Determine the (x, y) coordinate at the center of the cell enclosing the given text.  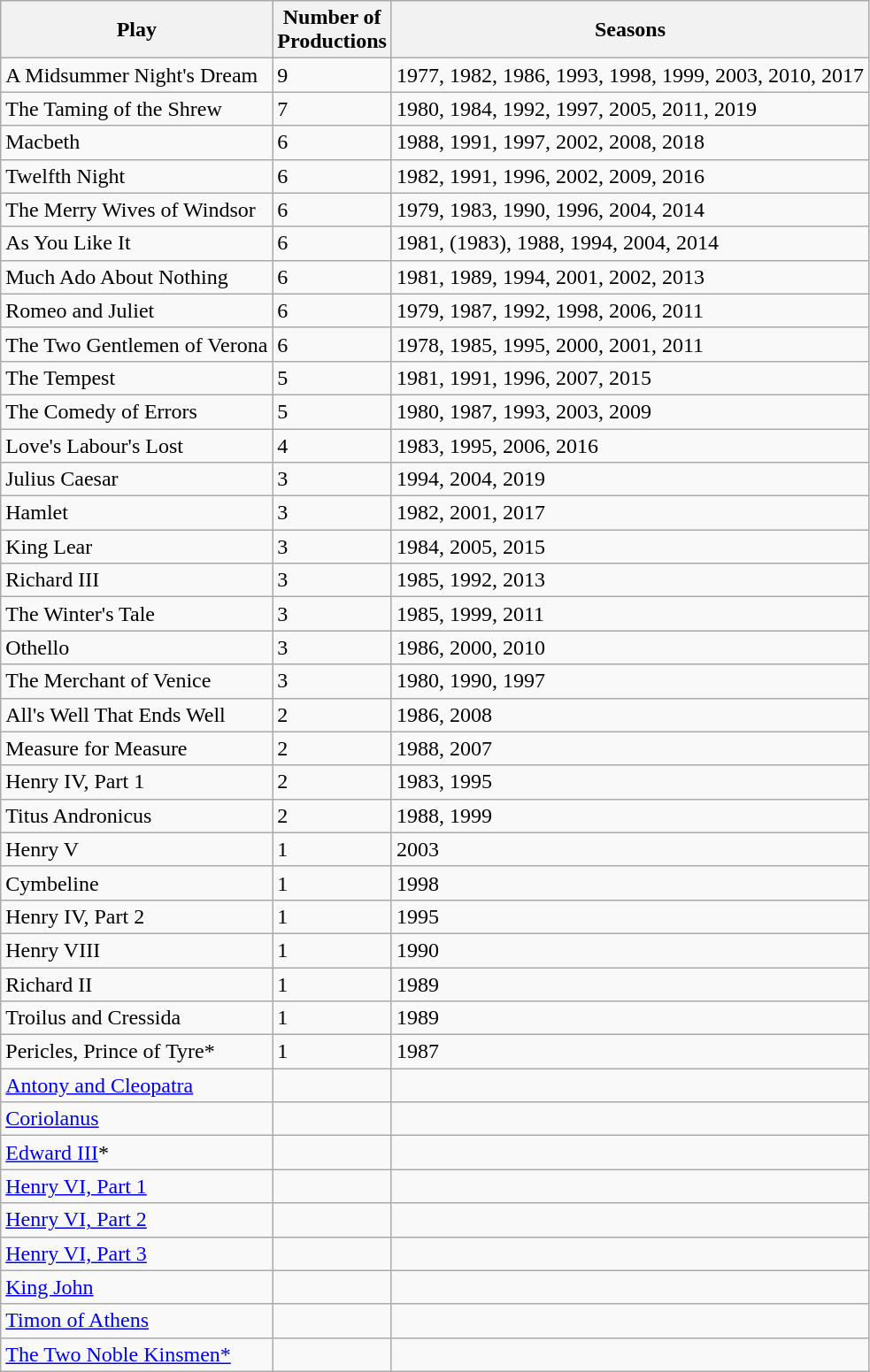
1988, 1999 (630, 816)
The Comedy of Errors (136, 411)
The Winter's Tale (136, 614)
1981, (1983), 1988, 1994, 2004, 2014 (630, 243)
1985, 1992, 2013 (630, 580)
Henry IV, Part 2 (136, 916)
1983, 1995, 2006, 2016 (630, 445)
King Lear (136, 547)
1979, 1987, 1992, 1998, 2006, 2011 (630, 310)
1988, 2007 (630, 748)
The Taming of the Shrew (136, 109)
1982, 2001, 2017 (630, 513)
1990 (630, 950)
7 (333, 109)
1979, 1983, 1990, 1996, 2004, 2014 (630, 210)
1985, 1999, 2011 (630, 614)
Titus Andronicus (136, 816)
1977, 1982, 1986, 1993, 1998, 1999, 2003, 2010, 2017 (630, 75)
1986, 2008 (630, 715)
2003 (630, 849)
1980, 1984, 1992, 1997, 2005, 2011, 2019 (630, 109)
As You Like It (136, 243)
1984, 2005, 2015 (630, 547)
Measure for Measure (136, 748)
Richard II (136, 985)
The Merchant of Venice (136, 681)
All's Well That Ends Well (136, 715)
Twelfth Night (136, 176)
The Two Noble Kinsmen* (136, 1354)
The Merry Wives of Windsor (136, 210)
A Midsummer Night's Dream (136, 75)
1980, 1990, 1997 (630, 681)
Othello (136, 648)
1980, 1987, 1993, 2003, 2009 (630, 411)
Pericles, Prince of Tyre* (136, 1052)
Play (136, 30)
Seasons (630, 30)
Coriolanus (136, 1119)
Macbeth (136, 142)
1995 (630, 916)
Much Ado About Nothing (136, 277)
Henry V (136, 849)
9 (333, 75)
Number ofProductions (333, 30)
Henry VI, Part 3 (136, 1253)
Henry VIII (136, 950)
1983, 1995 (630, 782)
King John (136, 1287)
1988, 1991, 1997, 2002, 2008, 2018 (630, 142)
Timon of Athens (136, 1321)
Henry VI, Part 1 (136, 1186)
The Tempest (136, 378)
Troilus and Cressida (136, 1018)
1978, 1985, 1995, 2000, 2001, 2011 (630, 344)
Richard III (136, 580)
Romeo and Juliet (136, 310)
1981, 1989, 1994, 2001, 2002, 2013 (630, 277)
Antony and Cleopatra (136, 1085)
Henry VI, Part 2 (136, 1220)
Julius Caesar (136, 479)
4 (333, 445)
The Two Gentlemen of Verona (136, 344)
1994, 2004, 2019 (630, 479)
Cymbeline (136, 883)
1981, 1991, 1996, 2007, 2015 (630, 378)
Love's Labour's Lost (136, 445)
1998 (630, 883)
Hamlet (136, 513)
Henry IV, Part 1 (136, 782)
Edward III* (136, 1153)
1982, 1991, 1996, 2002, 2009, 2016 (630, 176)
1986, 2000, 2010 (630, 648)
1987 (630, 1052)
